Return [x, y] of the center of cell containing provided text 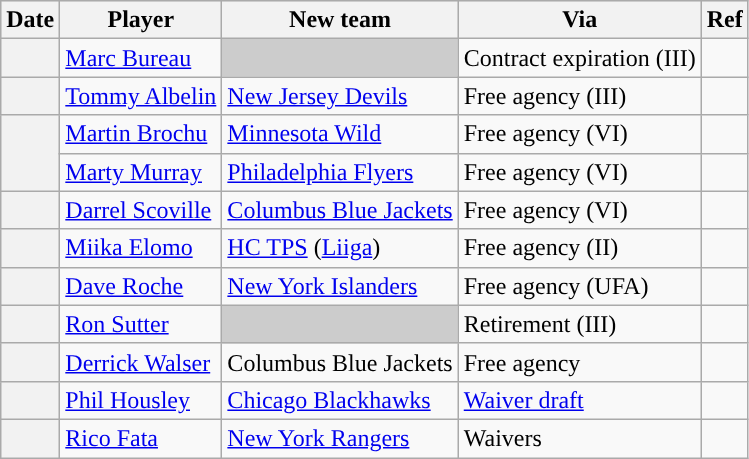
Free agency (UFA) [580, 286]
Phil Housley [141, 400]
Ron Sutter [141, 324]
Chicago Blackhawks [340, 400]
Waivers [580, 438]
Marty Murray [141, 172]
New team [340, 20]
Derrick Walser [141, 362]
New York Rangers [340, 438]
Player [141, 20]
Via [580, 20]
Rico Fata [141, 438]
Retirement (III) [580, 324]
New Jersey Devils [340, 96]
Darrel Scoville [141, 210]
Tommy Albelin [141, 96]
Philadelphia Flyers [340, 172]
Free agency [580, 362]
Contract expiration (III) [580, 58]
New York Islanders [340, 286]
Date [30, 20]
Dave Roche [141, 286]
Marc Bureau [141, 58]
Miika Elomo [141, 248]
HC TPS (Liiga) [340, 248]
Waiver draft [580, 400]
Minnesota Wild [340, 134]
Ref [724, 20]
Martin Brochu [141, 134]
Free agency (III) [580, 96]
Free agency (II) [580, 248]
